Determine the (X, Y) coordinate at the center of the cell enclosing the given text.  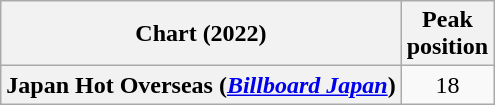
18 (447, 85)
Japan Hot Overseas (Billboard Japan) (201, 85)
Peakposition (447, 34)
Chart (2022) (201, 34)
